Scan for the cell matching the given text and deliver its [x, y] coordinate at center. 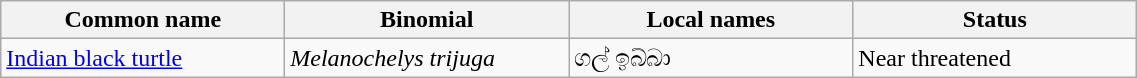
Melanochelys trijuga [427, 58]
Local names [711, 20]
Status [995, 20]
Binomial [427, 20]
Indian black turtle [143, 58]
ගල් ඉබ්බා [711, 58]
Common name [143, 20]
Near threatened [995, 58]
